Scan for the cell matching the given text and deliver its [x, y] coordinate at center. 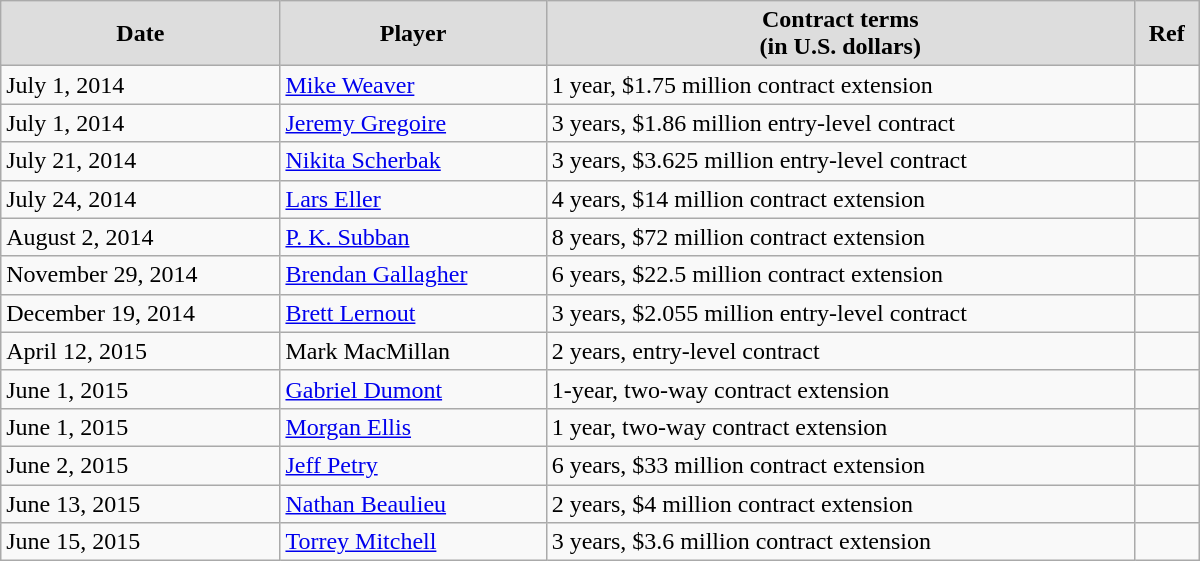
July 21, 2014 [140, 161]
3 years, $1.86 million entry-level contract [840, 123]
Brett Lernout [413, 313]
Player [413, 34]
8 years, $72 million contract extension [840, 237]
Jeremy Gregoire [413, 123]
December 19, 2014 [140, 313]
2 years, entry-level contract [840, 351]
Mark MacMillan [413, 351]
November 29, 2014 [140, 275]
April 12, 2015 [140, 351]
Date [140, 34]
Nikita Scherbak [413, 161]
1 year, $1.75 million contract extension [840, 85]
Mike Weaver [413, 85]
July 24, 2014 [140, 199]
June 13, 2015 [140, 503]
Morgan Ellis [413, 427]
6 years, $33 million contract extension [840, 465]
Nathan Beaulieu [413, 503]
6 years, $22.5 million contract extension [840, 275]
3 years, $3.625 million entry-level contract [840, 161]
4 years, $14 million contract extension [840, 199]
1-year, two-way contract extension [840, 389]
June 15, 2015 [140, 542]
1 year, two-way contract extension [840, 427]
P. K. Subban [413, 237]
June 2, 2015 [140, 465]
2 years, $4 million contract extension [840, 503]
Brendan Gallagher [413, 275]
Ref [1166, 34]
Lars Eller [413, 199]
3 years, $3.6 million contract extension [840, 542]
Contract terms(in U.S. dollars) [840, 34]
Torrey Mitchell [413, 542]
August 2, 2014 [140, 237]
3 years, $2.055 million entry-level contract [840, 313]
Jeff Petry [413, 465]
Gabriel Dumont [413, 389]
